From the cell containing the given text, extract its center point as [x, y] coordinate. 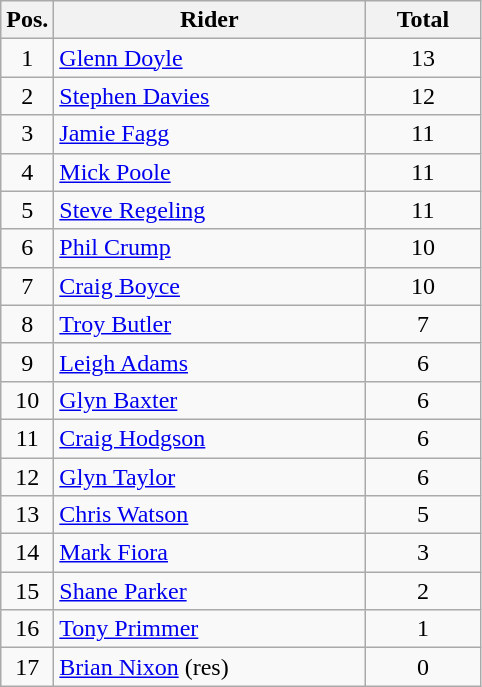
Mick Poole [210, 172]
4 [28, 172]
Steve Regeling [210, 210]
Chris Watson [210, 515]
0 [423, 667]
Jamie Fagg [210, 134]
Pos. [28, 20]
Tony Primmer [210, 629]
9 [28, 362]
Mark Fiora [210, 553]
14 [28, 553]
Troy Butler [210, 324]
Craig Boyce [210, 286]
15 [28, 591]
Phil Crump [210, 248]
Leigh Adams [210, 362]
Glenn Doyle [210, 58]
Craig Hodgson [210, 438]
Glyn Taylor [210, 477]
Shane Parker [210, 591]
16 [28, 629]
Stephen Davies [210, 96]
8 [28, 324]
Brian Nixon (res) [210, 667]
Glyn Baxter [210, 400]
Rider [210, 20]
17 [28, 667]
Total [423, 20]
